Detect which cell encompasses the target text, then output its [X, Y] center coordinate. 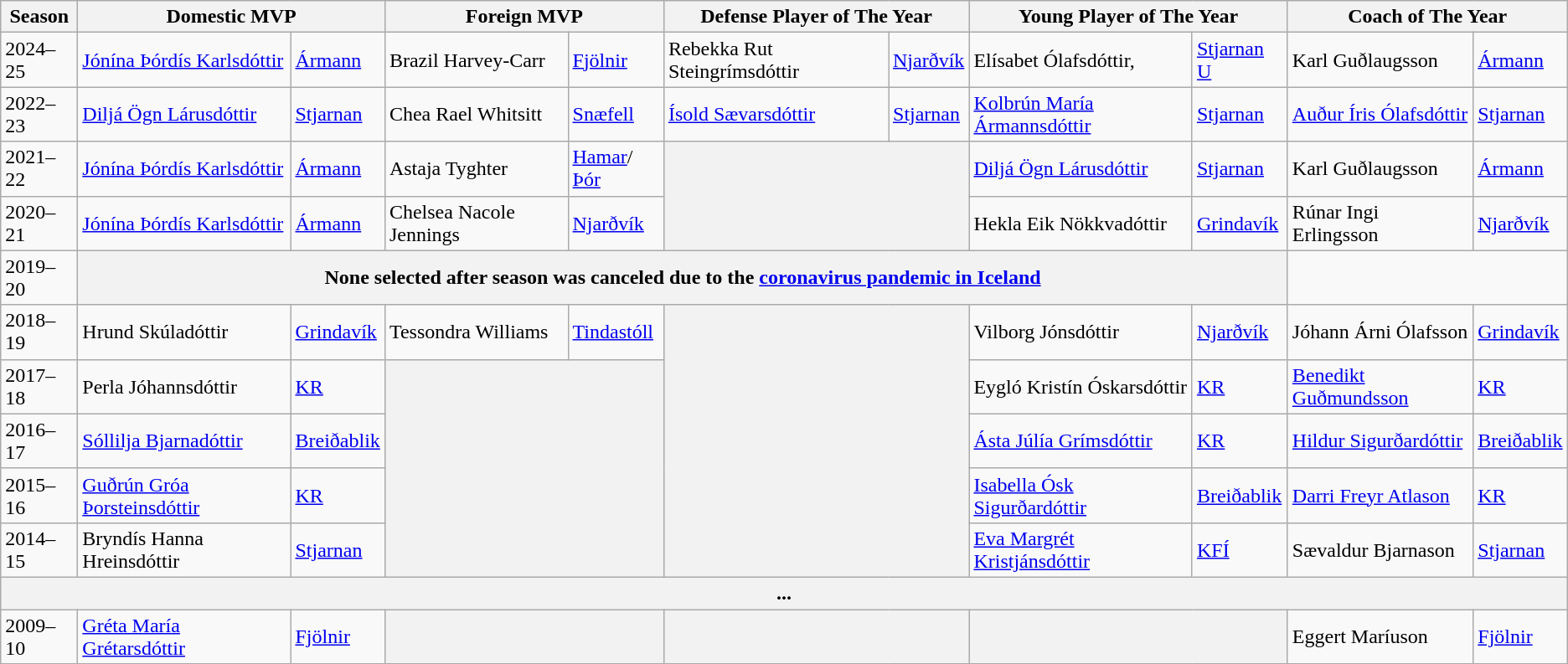
Foreign MVP [524, 17]
Darri Freyr Atlason [1380, 496]
Jóhann Árni Ólafsson [1380, 332]
Isabella Ósk Sigurðardóttir [1081, 496]
Auður Íris Ólafsdóttir [1380, 114]
Gréta María Grétarsdóttir [184, 636]
Defense Player of The Year [816, 17]
None selected after season was canceled due to the coronavirus pandemic in Iceland [683, 278]
Stjarnan U [1240, 60]
Tindastóll [616, 332]
Eygló Kristín Óskarsdóttir [1081, 387]
Hamar/Þór [616, 169]
Hildur Sigurðardóttir [1380, 440]
Eggert Maríuson [1380, 636]
Hrund Skúladóttir [184, 332]
Ásta Júlía Grímsdóttir [1081, 440]
Guðrún Gróa Þorsteinsdóttir [184, 496]
Kolbrún María Ármannsdóttir [1081, 114]
2009–10 [39, 636]
Eva Margrét Kristjánsdóttir [1081, 549]
Young Player of The Year [1128, 17]
Ísold Sævarsdóttir [776, 114]
Sóllilja Bjarnadóttir [184, 440]
2014–15 [39, 549]
Rebekka Rut Steingrímsdóttir [776, 60]
Brazil Harvey-Carr [476, 60]
2022–23 [39, 114]
Hekla Eik Nökkvadóttir [1081, 223]
2021–22 [39, 169]
2018–19 [39, 332]
Sævaldur Bjarnason [1380, 549]
2019–20 [39, 278]
Elísabet Ólafsdóttir, [1081, 60]
Chea Rael Whitsitt [476, 114]
KFÍ [1240, 549]
... [784, 593]
2020–21 [39, 223]
Rúnar Ingi Erlingsson [1380, 223]
Astaja Tyghter [476, 169]
2015–16 [39, 496]
Tessondra Williams [476, 332]
Snæfell [616, 114]
2024–25 [39, 60]
Bryndís Hanna Hreinsdóttir [184, 549]
Domestic MVP [231, 17]
2017–18 [39, 387]
Season [39, 17]
Vilborg Jónsdóttir [1081, 332]
2016–17 [39, 440]
Coach of The Year [1427, 17]
Chelsea Nacole Jennings [476, 223]
Perla Jóhannsdóttir [184, 387]
Benedikt Guðmundsson [1380, 387]
